Return the (X, Y) coordinate for the center point of the cell that contains the specified text.  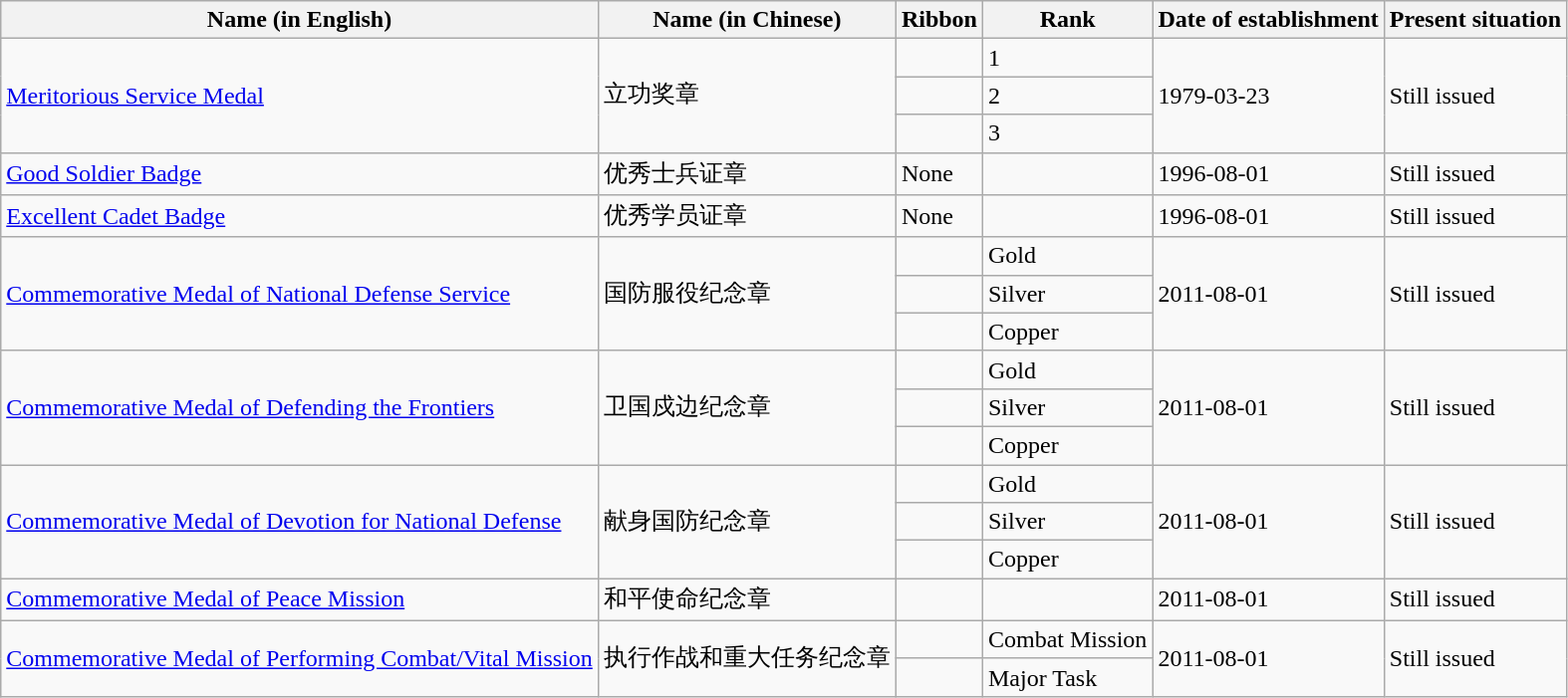
Major Task (1067, 677)
Commemorative Medal of Devotion for National Defense (300, 521)
Combat Mission (1067, 639)
1 (1067, 58)
Commemorative Medal of Defending the Frontiers (300, 407)
Excellent Cadet Badge (300, 217)
执行作战和重大任务纪念章 (747, 658)
Name (in English) (300, 20)
Commemorative Medal of Performing Combat/Vital Mission (300, 658)
1979-03-23 (1268, 96)
2 (1067, 96)
和平使命纪念章 (747, 599)
献身国防纪念章 (747, 521)
Name (in Chinese) (747, 20)
立功奖章 (747, 96)
优秀士兵证章 (747, 173)
Commemorative Medal of National Defense Service (300, 294)
Date of establishment (1268, 20)
Commemorative Medal of Peace Mission (300, 599)
Good Soldier Badge (300, 173)
Ribbon (938, 20)
卫国戍边纪念章 (747, 407)
Meritorious Service Medal (300, 96)
国防服役纪念章 (747, 294)
Present situation (1474, 20)
优秀学员证章 (747, 217)
3 (1067, 133)
Rank (1067, 20)
